Provide the [x, y] coordinate of the cell's center where the given text is located.  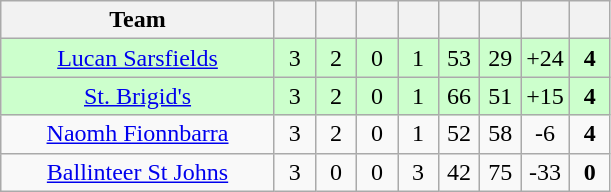
Lucan Sarsfields [138, 58]
58 [500, 134]
+24 [546, 58]
Team [138, 20]
-6 [546, 134]
29 [500, 58]
42 [460, 172]
51 [500, 96]
52 [460, 134]
Ballinteer St Johns [138, 172]
66 [460, 96]
-33 [546, 172]
Naomh Fionnbarra [138, 134]
53 [460, 58]
+15 [546, 96]
St. Brigid's [138, 96]
75 [500, 172]
